Return [X, Y] of the center of cell containing provided text 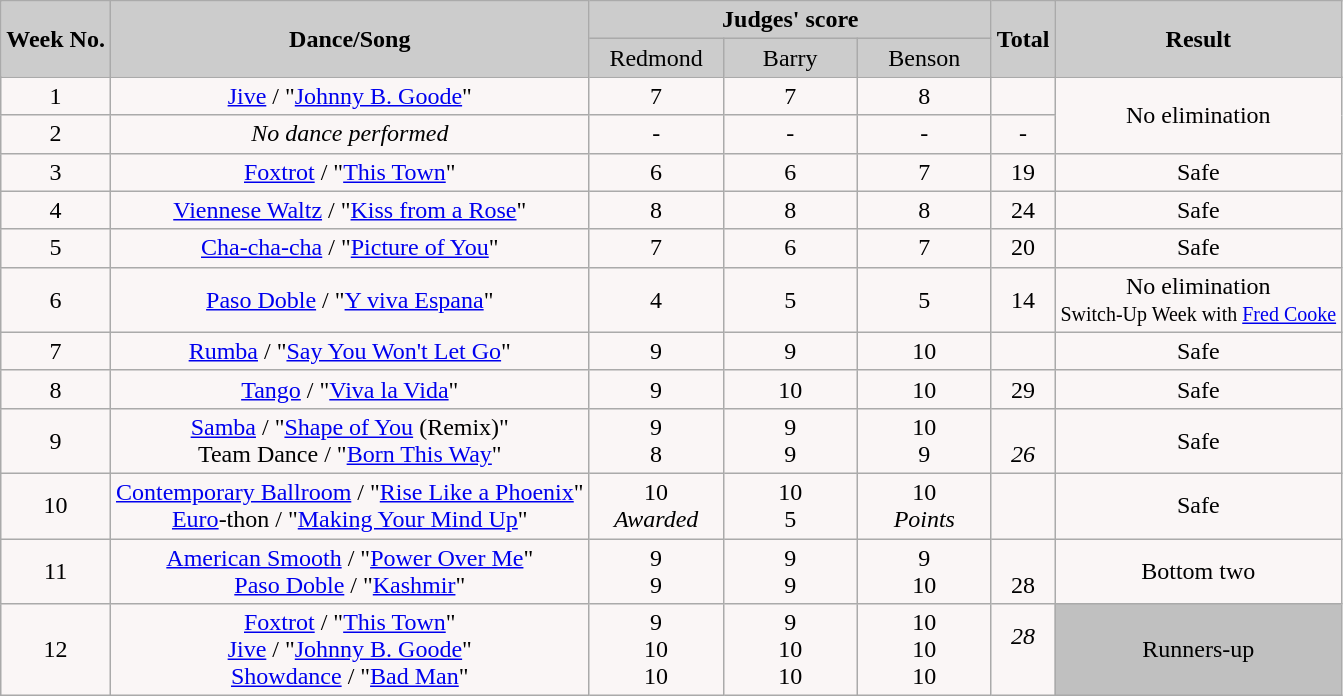
Jive / "Johnny B. Goode" [350, 96]
Rumba / "Say You Won't Let Go" [350, 351]
Contemporary Ballroom / "Rise Like a Phoenix"Euro-thon / "Making Your Mind Up" [350, 506]
Paso Doble / "Y viva Espana" [350, 300]
19 [1023, 172]
109 [924, 440]
Judges' score [790, 20]
Benson [924, 58]
Barry [790, 58]
No eliminationSwitch-Up Week with Fred Cooke [1198, 300]
American Smooth / "Power Over Me"Paso Doble / "Kashmir" [350, 570]
Foxtrot / "This Town" [350, 172]
24 [1023, 210]
1 [56, 96]
Runners-up [1198, 650]
Samba / "Shape of You (Remix)"Team Dance / "Born This Way" [350, 440]
Week No. [56, 39]
No dance performed [350, 134]
10Points [924, 506]
Bottom two [1198, 570]
3 [56, 172]
98 [656, 440]
105 [790, 506]
101010 [924, 650]
Tango / "Viva la Vida" [350, 389]
20 [1023, 248]
10Awarded [656, 506]
Viennese Waltz / "Kiss from a Rose" [350, 210]
26 [1023, 440]
Dance/Song [350, 39]
2 [56, 134]
12 [56, 650]
11 [56, 570]
Total [1023, 39]
Cha-cha-cha / "Picture of You" [350, 248]
No elimination [1198, 115]
29 [1023, 389]
Redmond [656, 58]
910 [924, 570]
Foxtrot / "This Town"Jive / "Johnny B. Goode"Showdance / "Bad Man" [350, 650]
14 [1023, 300]
Result [1198, 39]
